Identify which cell holds the provided text, then report its (x, y) central coordinate. 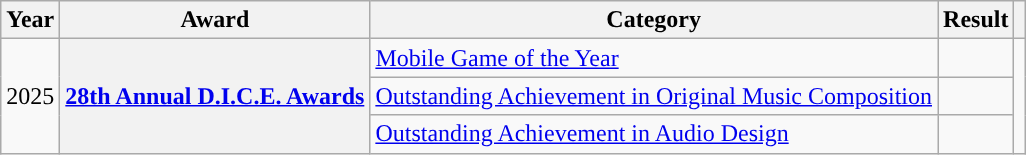
Category (654, 20)
Outstanding Achievement in Original Music Composition (654, 96)
Year (30, 20)
2025 (30, 96)
Result (976, 20)
28th Annual D.I.C.E. Awards (215, 96)
Mobile Game of the Year (654, 58)
Outstanding Achievement in Audio Design (654, 134)
Award (215, 20)
